Pinpoint the cell where the given text exists, returning its (x, y) midpoint coordinate. 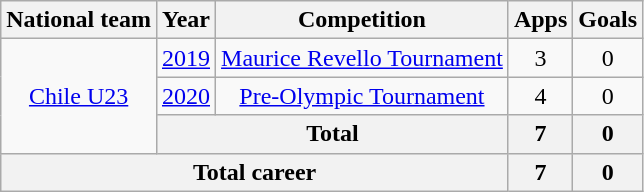
Goals (608, 20)
Maurice Revello Tournament (362, 58)
Year (186, 20)
Competition (362, 20)
4 (540, 96)
Chile U23 (79, 96)
3 (540, 58)
2020 (186, 96)
Pre-Olympic Tournament (362, 96)
Total career (255, 172)
Apps (540, 20)
Total (332, 134)
National team (79, 20)
2019 (186, 58)
